Determine the [X, Y] coordinate at the center of the cell enclosing the given text.  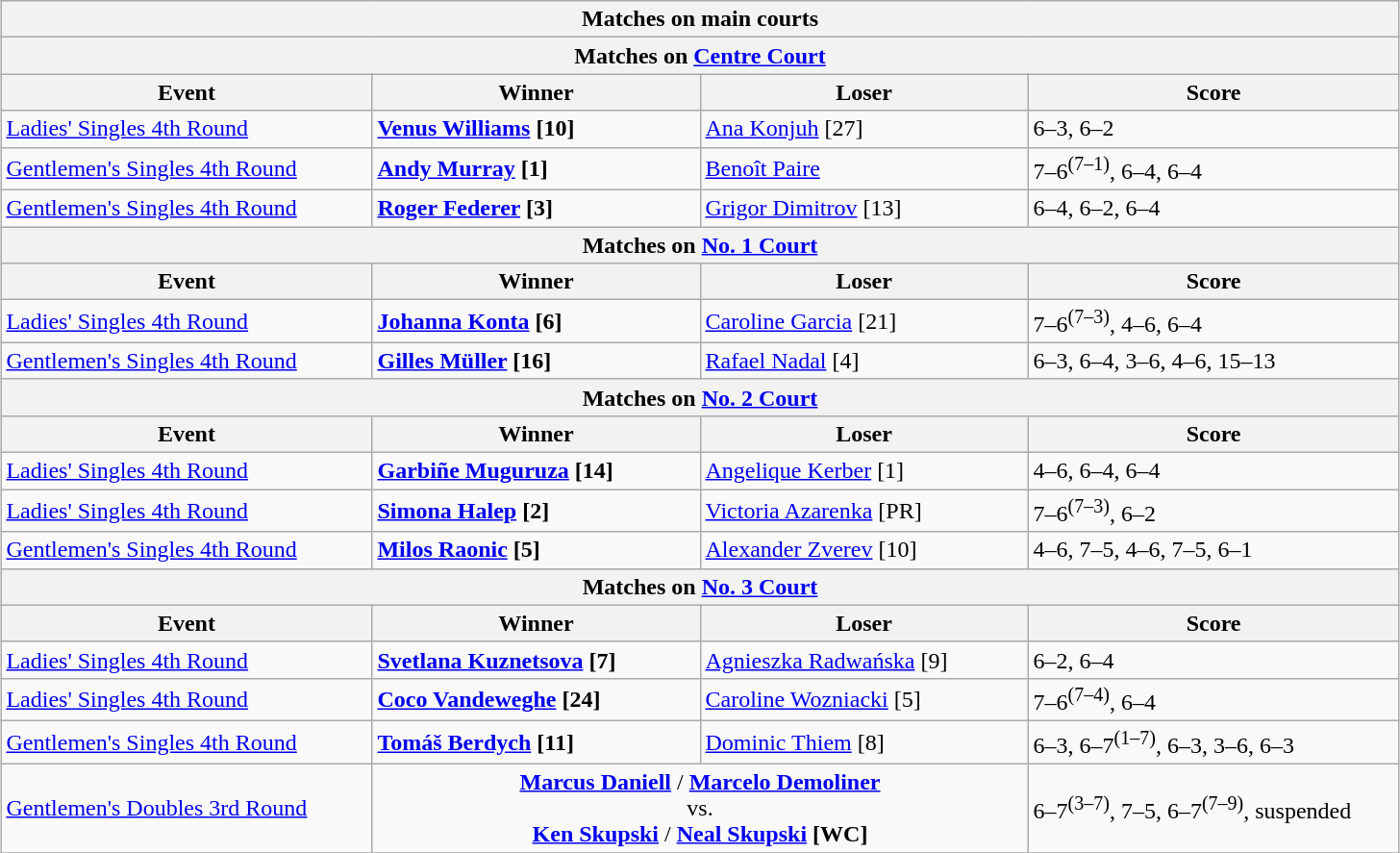
Matches on No. 3 Court [700, 587]
6–3, 6–4, 3–6, 4–6, 15–13 [1213, 361]
Dominic Thiem [8] [863, 742]
Milos Raonic [5] [537, 550]
Svetlana Kuznetsova [7] [537, 660]
Agnieszka Radwańska [9] [863, 660]
Angelique Kerber [1] [863, 470]
Venus Williams [10] [537, 129]
Victoria Azarenka [PR] [863, 512]
Johanna Konta [6] [537, 321]
6–3, 6–7(1–7), 6–3, 3–6, 6–3 [1213, 742]
6–3, 6–2 [1213, 129]
Alexander Zverev [10] [863, 550]
Simona Halep [2] [537, 512]
Garbiñe Muguruza [14] [537, 470]
Rafael Nadal [4] [863, 361]
Marcus Daniell / Marcelo Demolinervs. Ken Skupski / Neal Skupski [WC] [700, 808]
Ana Konjuh [27] [863, 129]
7–6(7–3), 4–6, 6–4 [1213, 321]
Tomáš Berdych [11] [537, 742]
Coco Vandeweghe [24] [537, 700]
Caroline Wozniacki [5] [863, 700]
Matches on No. 1 Court [700, 245]
4–6, 7–5, 4–6, 7–5, 6–1 [1213, 550]
Matches on main courts [700, 19]
7–6(7–4), 6–4 [1213, 700]
Roger Federer [3] [537, 209]
4–6, 6–4, 6–4 [1213, 470]
Gentlemen's Doubles 3rd Round [187, 808]
Gilles Müller [16] [537, 361]
Andy Murray [1] [537, 169]
Benoît Paire [863, 169]
6–4, 6–2, 6–4 [1213, 209]
Caroline Garcia [21] [863, 321]
Matches on Centre Court [700, 56]
6–7(3–7), 7–5, 6–7(7–9), suspended [1213, 808]
Grigor Dimitrov [13] [863, 209]
Matches on No. 2 Court [700, 397]
7–6(7–1), 6–4, 6–4 [1213, 169]
6–2, 6–4 [1213, 660]
7–6(7–3), 6–2 [1213, 512]
